Scan for the cell matching the given text and deliver its [X, Y] coordinate at center. 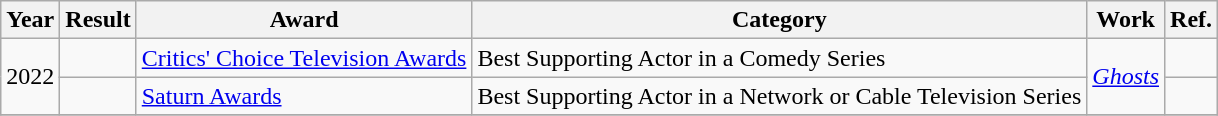
Saturn Awards [304, 96]
Critics' Choice Television Awards [304, 58]
Award [304, 20]
Best Supporting Actor in a Network or Cable Television Series [780, 96]
2022 [30, 77]
Work [1126, 20]
Year [30, 20]
Best Supporting Actor in a Comedy Series [780, 58]
Result [98, 20]
Ref. [1192, 20]
Ghosts [1126, 77]
Category [780, 20]
